Return (X, Y) of the center of cell containing provided text 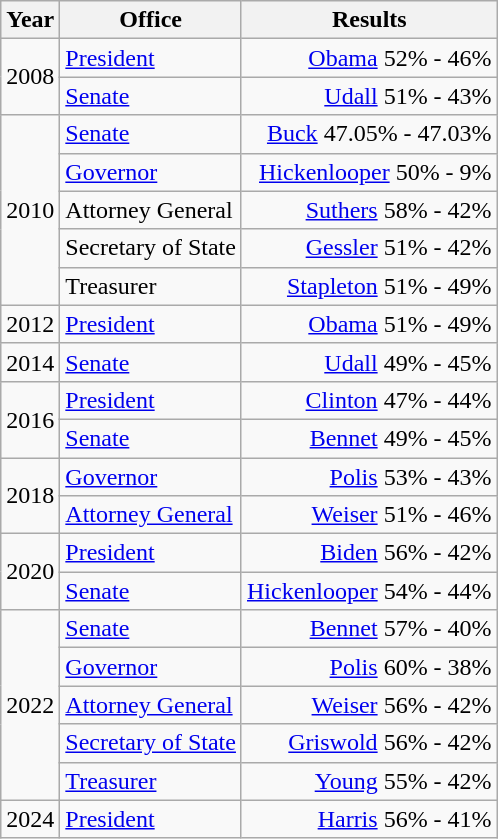
2008 (30, 77)
2020 (30, 572)
2018 (30, 496)
Buck 47.05% - 47.03% (369, 134)
Hickenlooper 50% - 9% (369, 172)
Polis 53% - 43% (369, 477)
Young 55% - 42% (369, 781)
Biden 56% - 42% (369, 553)
2010 (30, 210)
Harris 56% - 41% (369, 819)
Office (151, 20)
2014 (30, 362)
Stapleton 51% - 49% (369, 286)
Griswold 56% - 42% (369, 743)
Obama 52% - 46% (369, 58)
2012 (30, 324)
Weiser 51% - 46% (369, 515)
Results (369, 20)
Gessler 51% - 42% (369, 248)
Bennet 57% - 40% (369, 629)
Hickenlooper 54% - 44% (369, 591)
Polis 60% - 38% (369, 667)
Year (30, 20)
Bennet 49% - 45% (369, 438)
Suthers 58% - 42% (369, 210)
2022 (30, 705)
Weiser 56% - 42% (369, 705)
2016 (30, 419)
Udall 51% - 43% (369, 96)
Udall 49% - 45% (369, 362)
Obama 51% - 49% (369, 324)
2024 (30, 819)
Clinton 47% - 44% (369, 400)
